Find where the given text appears and provide that cell's center as [x, y] coordinate. 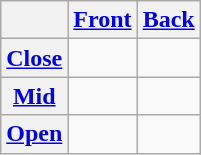
Open [34, 134]
Back [168, 20]
Front [102, 20]
Mid [34, 96]
Close [34, 58]
